From the cell containing the given text, extract its center point as (x, y) coordinate. 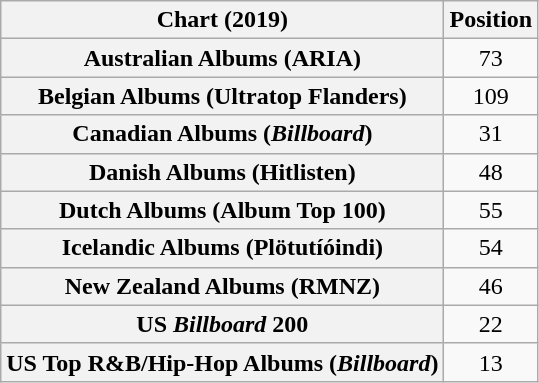
Belgian Albums (Ultratop Flanders) (222, 96)
New Zealand Albums (RMNZ) (222, 286)
Chart (2019) (222, 20)
Dutch Albums (Album Top 100) (222, 210)
Position (491, 20)
54 (491, 248)
73 (491, 58)
22 (491, 324)
55 (491, 210)
US Billboard 200 (222, 324)
46 (491, 286)
US Top R&B/Hip-Hop Albums (Billboard) (222, 362)
Canadian Albums (Billboard) (222, 134)
Australian Albums (ARIA) (222, 58)
31 (491, 134)
13 (491, 362)
48 (491, 172)
Icelandic Albums (Plötutíóindi) (222, 248)
109 (491, 96)
Danish Albums (Hitlisten) (222, 172)
